Provide the [X, Y] coordinate of the cell's center where the given text is located.  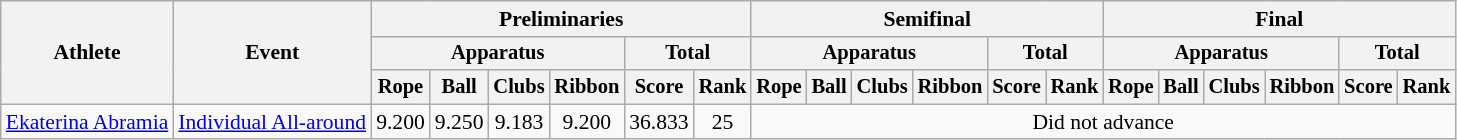
Did not advance [1103, 122]
Preliminaries [561, 19]
25 [723, 122]
9.183 [520, 122]
36.833 [658, 122]
Event [272, 52]
Final [1279, 19]
Athlete [88, 52]
Semifinal [927, 19]
9.250 [460, 122]
Ekaterina Abramia [88, 122]
Individual All-around [272, 122]
